For the text-containing cell, return its midpoint in [X, Y] coordinate format. 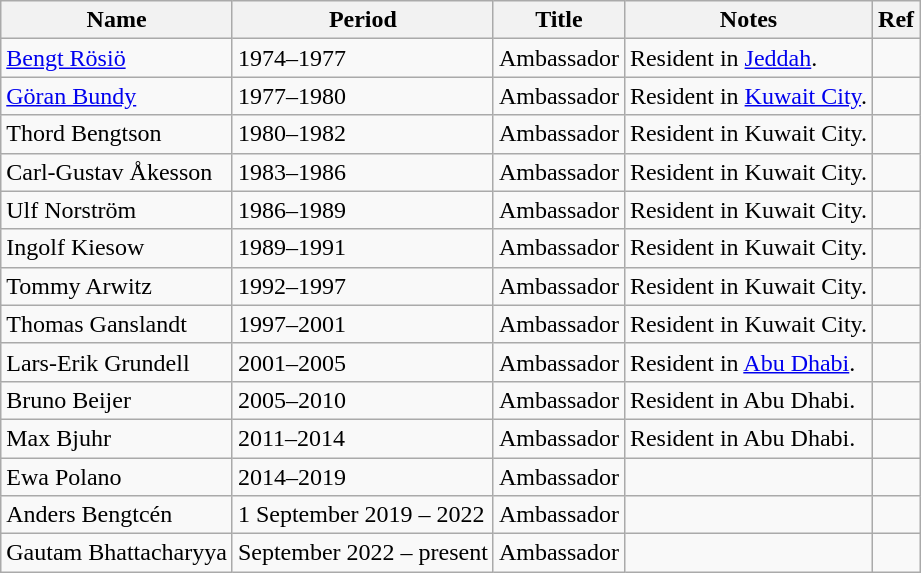
1986–1989 [362, 210]
Ulf Norström [117, 210]
Max Bjuhr [117, 438]
2005–2010 [362, 400]
Carl-Gustav Åkesson [117, 172]
1992–1997 [362, 286]
Göran Bundy [117, 96]
Period [362, 20]
Ewa Polano [117, 477]
1983–1986 [362, 172]
1 September 2019 – 2022 [362, 515]
Tommy Arwitz [117, 286]
Title [558, 20]
Lars-Erik Grundell [117, 362]
2011–2014 [362, 438]
Bengt Rösiö [117, 58]
1997–2001 [362, 324]
Name [117, 20]
Ingolf Kiesow [117, 248]
1977–1980 [362, 96]
Bruno Beijer [117, 400]
Anders Bengtcén [117, 515]
Ref [896, 20]
1989–1991 [362, 248]
2014–2019 [362, 477]
2001–2005 [362, 362]
Thord Bengtson [117, 134]
September 2022 – present [362, 553]
Resident in Jeddah. [748, 58]
Gautam Bhattacharyya [117, 553]
Thomas Ganslandt [117, 324]
1980–1982 [362, 134]
1974–1977 [362, 58]
Notes [748, 20]
